Provide the [x, y] coordinate of the cell's center where the given text is located.  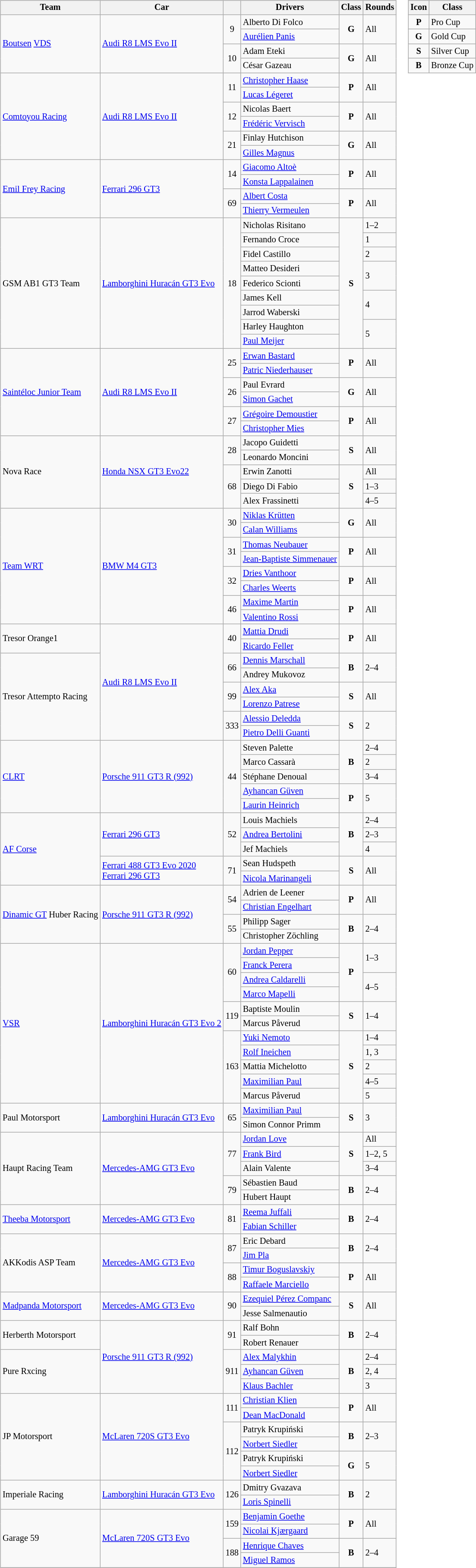
77 [232, 1154]
Dmitry Gvazava [290, 1488]
911 [232, 1372]
Drivers [290, 8]
12 [232, 116]
Thierry Vermeulen [290, 211]
87 [232, 1248]
Christian Engelhart [290, 907]
Benjamin Goethe [290, 1517]
Erwin Zanotti [290, 472]
Timur Boguslavskiy [290, 1270]
Dean MacDonald [290, 1415]
Marco Mapelli [290, 994]
18 [232, 283]
Dinamic GT Huber Racing [50, 915]
Jarrod Waberski [290, 312]
Christopher Haase [290, 80]
Nicolas Baert [290, 109]
Jim Pla [290, 1255]
AKKodis ASP Team [50, 1262]
30 [232, 523]
Ferrari 488 GT3 Evo 2020 Ferrari 296 GT3 [162, 871]
Paul Evrard [290, 385]
52 [232, 835]
Patric Niederhauser [290, 370]
10 [232, 59]
Charles Weerts [290, 588]
Gold Cup [452, 37]
112 [232, 1451]
Niklas Krütten [290, 516]
Steven Palette [290, 748]
Nova Race [50, 472]
Giacomo Altoè [290, 167]
31 [232, 552]
Marco Cassarà [290, 762]
159 [232, 1524]
Rolf Ineichen [290, 1052]
Pure Rxcing [50, 1372]
JP Motorsport [50, 1437]
Dennis Marschall [290, 660]
11 [232, 87]
Jordan Love [290, 1139]
Jordan Pepper [290, 951]
Boutsen VDS [50, 44]
32 [232, 580]
Adam Eteki [290, 51]
Sébastien Baud [290, 1183]
Fabian Schiller [290, 1227]
Baptiste Moulin [290, 1009]
Frédéric Vervisch [290, 124]
60 [232, 973]
Alex Frassinetti [290, 501]
Henrique Chaves [290, 1546]
Philipp Sager [290, 922]
Lucas Légeret [290, 95]
Silver Cup [452, 51]
Ricardo Feller [290, 646]
Louis Machiels [290, 820]
Paul Motorsport [50, 1117]
46 [232, 610]
65 [232, 1117]
James Kell [290, 298]
81 [232, 1219]
Yuki Nemoto [290, 1038]
Garage 59 [50, 1538]
Andrea Caldarelli [290, 980]
55 [232, 929]
Christopher Zöchling [290, 936]
66 [232, 667]
Team WRT [50, 566]
Alain Valente [290, 1168]
1–2 [380, 225]
GSM AB1 GT3 Team [50, 283]
Sean Hudspeth [290, 864]
Nicola Marinangeli [290, 878]
Mattia Drudi [290, 632]
Maxime Martin [290, 603]
Konsta Lappalainen [290, 182]
25 [232, 363]
Reema Juffali [290, 1212]
Harley Haughton [290, 327]
AF Corse [50, 849]
VSR [50, 1023]
Alessio Deledda [290, 719]
Finlay Hutchison [290, 138]
119 [232, 1016]
Rounds [380, 8]
Haupt Racing Team [50, 1168]
Pro Cup [452, 22]
Madpanda Motorsport [50, 1306]
Alex Aka [290, 689]
Team [50, 8]
Robert Renauer [290, 1343]
14 [232, 174]
Paul Meijer [290, 341]
Albert Costa [290, 196]
Nicholas Risitano [290, 225]
Dries Vanthoor [290, 573]
Adrien de Leener [290, 893]
Lorenzo Patrese [290, 704]
Andrea Bertolini [290, 835]
Jef Machiels [290, 849]
Theeba Motorsport [50, 1219]
Herberth Motorsport [50, 1335]
9 [232, 29]
Simon Connor Primm [290, 1125]
99 [232, 697]
71 [232, 871]
Eric Debard [290, 1241]
Saintéloc Junior Team [50, 392]
68 [232, 486]
Thomas Neubauer [290, 545]
79 [232, 1190]
Frank Bird [290, 1154]
Fidel Castillo [290, 254]
188 [232, 1553]
César Gazeau [290, 66]
Imperiale Racing [50, 1495]
Miguel Ramos [290, 1560]
Fernando Croce [290, 240]
BMW M4 GT3 [162, 566]
Diego Di Fabio [290, 486]
54 [232, 900]
Tresor Attempto Racing [50, 697]
2, 4 [380, 1371]
Grégoire Demoustier [290, 414]
Hubert Haupt [290, 1197]
Comtoyou Racing [50, 116]
69 [232, 203]
Ezequiel Pérez Companc [290, 1299]
1–2, 5 [380, 1154]
Christian Klien [290, 1401]
27 [232, 421]
91 [232, 1335]
CLRT [50, 776]
1, 3 [380, 1052]
Raffaele Marciello [290, 1284]
Alex Malykhin [290, 1357]
Klaus Bachler [290, 1386]
Jacopo Guidetti [290, 443]
Erwan Bastard [290, 356]
Car [162, 8]
111 [232, 1408]
Aurélien Panis [290, 37]
Tresor Orange1 [50, 639]
26 [232, 392]
Icon [419, 8]
Mattia Michelotto [290, 1067]
Andrey Mukovoz [290, 675]
90 [232, 1306]
333 [232, 726]
Alberto Di Folco [290, 22]
126 [232, 1495]
Lamborghini Huracán GT3 Evo 2 [162, 1023]
Loris Spinelli [290, 1502]
Jean-Baptiste Simmenauer [290, 559]
Bronze Cup [452, 66]
Pietro Delli Guanti [290, 733]
21 [232, 146]
Franck Perera [290, 965]
Calan Williams [290, 530]
Ralf Bohn [290, 1328]
40 [232, 639]
Leonardo Moncini [290, 457]
88 [232, 1277]
Valentino Rossi [290, 617]
Federico Scionti [290, 283]
Nicolai Kjærgaard [290, 1531]
Jesse Salmenautio [290, 1314]
Gilles Magnus [290, 153]
28 [232, 450]
Simon Gachet [290, 399]
163 [232, 1067]
Laurin Heinrich [290, 806]
Stéphane Denoual [290, 776]
44 [232, 776]
1 [380, 240]
Emil Frey Racing [50, 189]
Matteo Desideri [290, 269]
Honda NSX GT3 Evo22 [162, 472]
Christopher Mies [290, 429]
